Determine the [X, Y] coordinate at the center of the cell enclosing the given text.  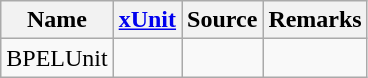
xUnit [147, 20]
Remarks [315, 20]
BPELUnit [57, 58]
Name [57, 20]
Source [222, 20]
